Return the (x, y) coordinate for the center point of the cell that contains the specified text.  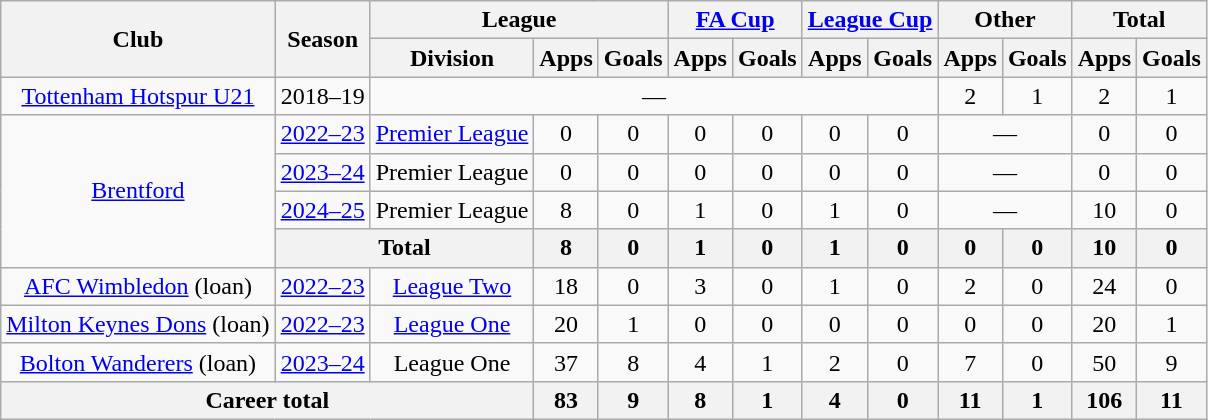
― (654, 96)
83 (566, 400)
FA Cup (735, 20)
Club (138, 39)
106 (1104, 400)
Bolton Wanderers (loan) (138, 362)
7 (970, 362)
3 (700, 286)
18 (566, 286)
AFC Wimbledon (loan) (138, 286)
Career total (268, 400)
24 (1104, 286)
Season (322, 39)
Brentford (138, 191)
Other (1005, 20)
Milton Keynes Dons (loan) (138, 324)
Tottenham Hotspur U21 (138, 96)
2018–19 (322, 96)
League (519, 20)
Division (452, 58)
37 (566, 362)
2024–25 (322, 210)
League Two (452, 286)
50 (1104, 362)
League Cup (870, 20)
